Output the (X, Y) coordinate of the center of the cell containing the given text.  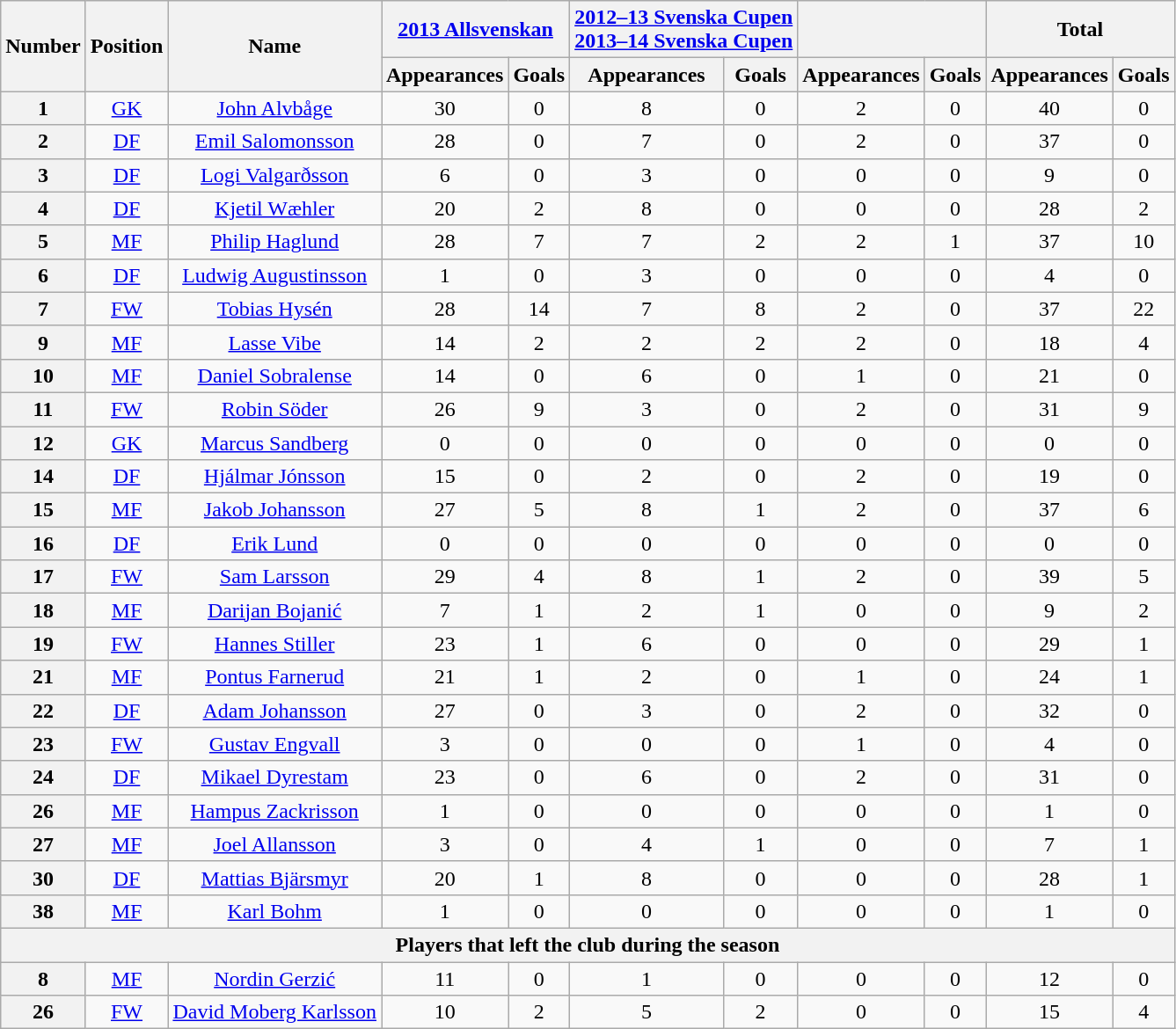
2012–13 Svenska Cupen2013–14 Svenska Cupen (684, 30)
Kjetil Wæhler (274, 208)
Nordin Gerzić (274, 979)
Karl Bohm (274, 911)
40 (1049, 108)
Mattias Bjärsmyr (274, 878)
Daniel Sobralense (274, 376)
Philip Haglund (274, 242)
2013 Allsvenskan (476, 30)
38 (43, 911)
Robin Söder (274, 409)
Joel Allansson (274, 844)
Adam Johansson (274, 711)
Players that left the club during the season (588, 945)
Ludwig Augustinsson (274, 275)
Emil Salomonsson (274, 142)
Pontus Farnerud (274, 677)
Number (43, 46)
17 (43, 577)
John Alvbåge (274, 108)
Name (274, 46)
Hampus Zackrisson (274, 811)
Darijan Bojanić (274, 610)
32 (1049, 711)
Erik Lund (274, 544)
Jakob Johansson (274, 510)
David Moberg Karlsson (274, 1012)
Lasse Vibe (274, 342)
Mikael Dyrestam (274, 777)
16 (43, 544)
Tobias Hysén (274, 309)
Marcus Sandberg (274, 442)
39 (1049, 577)
Logi Valgarðsson (274, 175)
Gustav Engvall (274, 744)
Hannes Stiller (274, 644)
Hjálmar Jónsson (274, 477)
Total (1080, 30)
Sam Larsson (274, 577)
Position (127, 46)
